Scan for the cell matching the given text and deliver its (X, Y) coordinate at center. 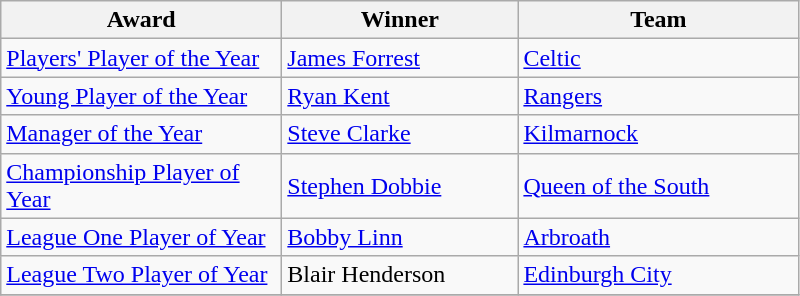
Championship Player of Year (142, 186)
Steve Clarke (400, 134)
Bobby Linn (400, 237)
Young Player of the Year (142, 96)
Stephen Dobbie (400, 186)
League Two Player of Year (142, 275)
James Forrest (400, 58)
Edinburgh City (658, 275)
Blair Henderson (400, 275)
League One Player of Year (142, 237)
Celtic (658, 58)
Ryan Kent (400, 96)
Queen of the South (658, 186)
Kilmarnock (658, 134)
Award (142, 20)
Arbroath (658, 237)
Winner (400, 20)
Players' Player of the Year (142, 58)
Manager of the Year (142, 134)
Rangers (658, 96)
Team (658, 20)
